For the text-containing cell, return its midpoint in [X, Y] coordinate format. 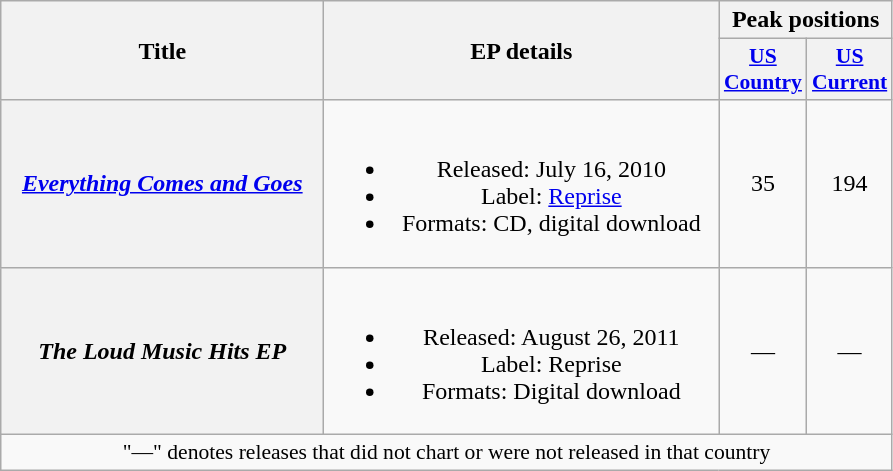
Everything Comes and Goes [162, 184]
USCurrent [850, 70]
Released: July 16, 2010Label: RepriseFormats: CD, digital download [522, 184]
Peak positions [806, 20]
USCountry [763, 70]
194 [850, 184]
EP details [522, 50]
Title [162, 50]
35 [763, 184]
Released: August 26, 2011Label: RepriseFormats: Digital download [522, 350]
"—" denotes releases that did not chart or were not released in that country [447, 452]
The Loud Music Hits EP [162, 350]
